Detect which cell encompasses the target text, then output its (x, y) center coordinate. 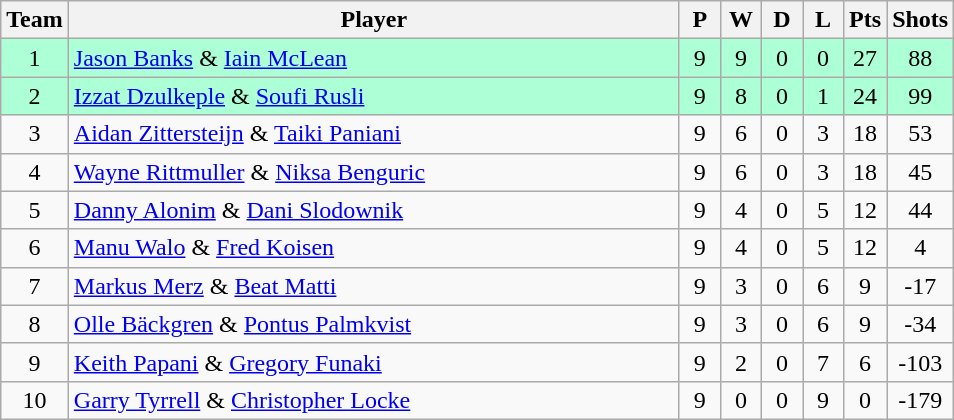
-103 (920, 362)
-17 (920, 286)
27 (866, 58)
P (700, 20)
Danny Alonim & Dani Slodownik (374, 210)
-34 (920, 324)
Izzat Dzulkeple & Soufi Rusli (374, 96)
Shots (920, 20)
45 (920, 172)
Team (35, 20)
-179 (920, 400)
Jason Banks & Iain McLean (374, 58)
99 (920, 96)
53 (920, 134)
D (782, 20)
Manu Walo & Fred Koisen (374, 248)
Olle Bäckgren & Pontus Palmkvist (374, 324)
Aidan Zittersteijn & Taiki Paniani (374, 134)
Markus Merz & Beat Matti (374, 286)
Keith Papani & Gregory Funaki (374, 362)
24 (866, 96)
44 (920, 210)
L (824, 20)
Pts (866, 20)
10 (35, 400)
Player (374, 20)
Wayne Rittmuller & Niksa Benguric (374, 172)
W (740, 20)
Garry Tyrrell & Christopher Locke (374, 400)
88 (920, 58)
